Search for the cell housing the specified text and yield its [x, y] center coordinate. 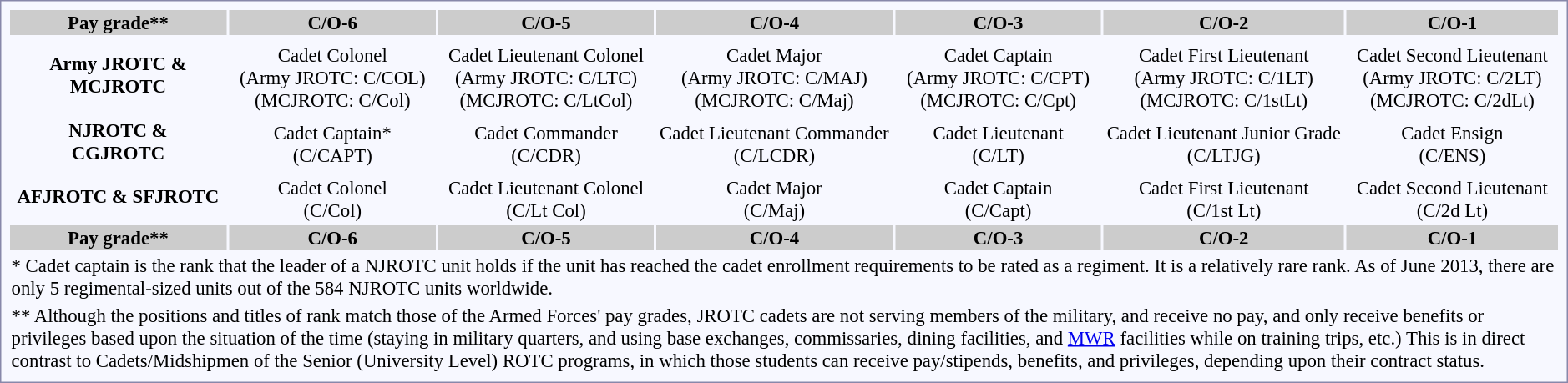
Army JROTC &MCJROTC [119, 75]
Cadet Lieutenant Colonel(Army JROTC: C/LTC)(MCJROTC: C/LtCol) [546, 78]
AFJROTC & SFJROTC [119, 197]
Cadet Commander(C/CDR) [546, 144]
Cadet Captain(C/Capt) [998, 199]
Cadet Colonel(Army JROTC: C/COL)(MCJROTC: C/Col) [332, 78]
Cadet Lieutenant Commander(C/LCDR) [774, 144]
Cadet Captain(Army JROTC: C/CPT)(MCJROTC: C/Cpt) [998, 78]
Cadet Lieutenant(C/LT) [998, 144]
Cadet Lieutenant Junior Grade(C/LTJG) [1224, 144]
Cadet Major(Army JROTC: C/MAJ)(MCJROTC: C/Maj) [774, 78]
Cadet First Lieutenant(C/1st Lt) [1224, 199]
Cadet Second Lieutenant(Army JROTC: C/2LT)(MCJROTC: C/2dLt) [1453, 78]
Cadet First Lieutenant(Army JROTC: C/1LT)(MCJROTC: C/1stLt) [1224, 78]
Cadet Captain*(C/CAPT) [332, 144]
Cadet Ensign(C/ENS) [1453, 144]
NJROTC &CGJROTC [119, 142]
Cadet Colonel(C/Col) [332, 199]
Cadet Second Lieutenant(C/2d Lt) [1453, 199]
Cadet Major(C/Maj) [774, 199]
Cadet Lieutenant Colonel(C/Lt Col) [546, 199]
